Determine the [X, Y] coordinate at the center of the cell enclosing the given text.  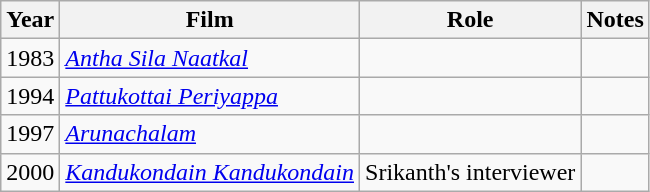
Arunachalam [210, 134]
Film [210, 20]
Notes [615, 20]
1983 [30, 58]
2000 [30, 172]
Antha Sila Naatkal [210, 58]
Srikanth's interviewer [470, 172]
Kandukondain Kandukondain [210, 172]
Pattukottai Periyappa [210, 96]
Role [470, 20]
1997 [30, 134]
Year [30, 20]
1994 [30, 96]
